Extract the [x, y] coordinate from the center of the cell holding the provided text.  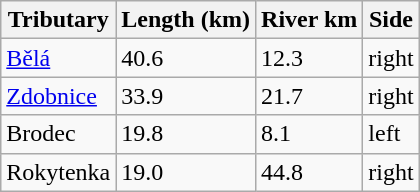
40.6 [186, 58]
River km [310, 20]
8.1 [310, 134]
Tributary [58, 20]
Brodec [58, 134]
33.9 [186, 96]
Side [391, 20]
19.0 [186, 172]
Rokytenka [58, 172]
left [391, 134]
21.7 [310, 96]
Bělá [58, 58]
19.8 [186, 134]
Zdobnice [58, 96]
44.8 [310, 172]
12.3 [310, 58]
Length (km) [186, 20]
